Determine the [X, Y] coordinate at the center of the cell enclosing the given text.  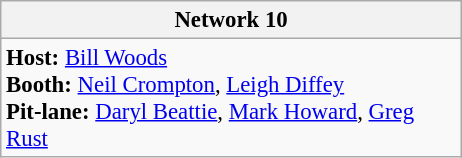
Network 10 [232, 20]
Host: Bill WoodsBooth: Neil Crompton, Leigh DiffeyPit-lane: Daryl Beattie, Mark Howard, Greg Rust [232, 98]
